Scan for the cell matching the given text and deliver its (X, Y) coordinate at center. 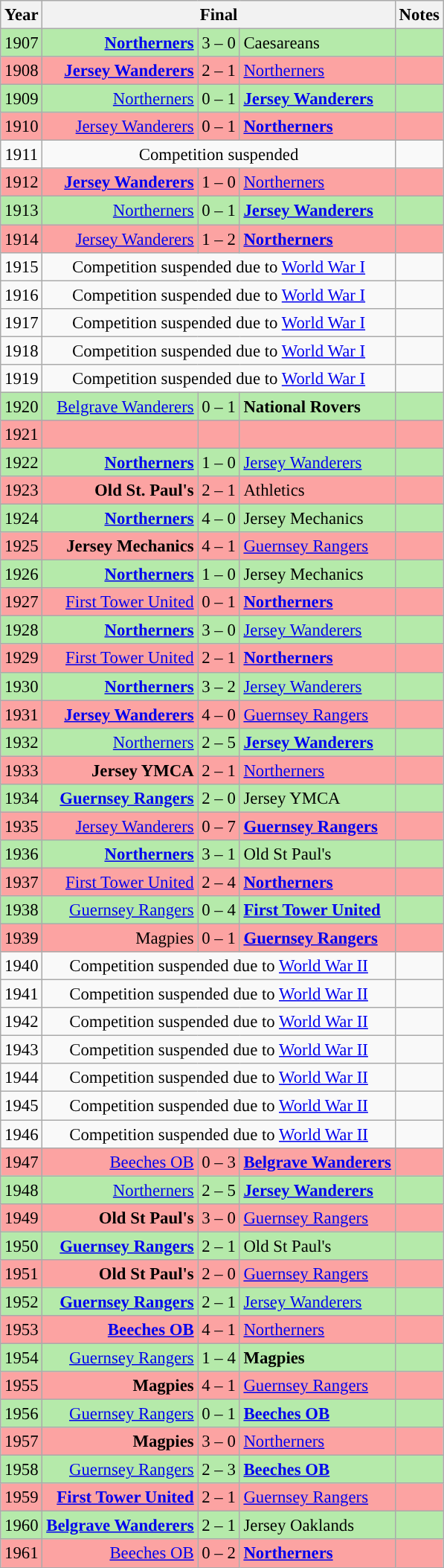
1947 (22, 1162)
1924 (22, 519)
0 – 2 (219, 1554)
1919 (22, 379)
1943 (22, 1050)
Old St. Paul's (120, 490)
Final (219, 15)
Notes (419, 15)
Competition suspended (219, 155)
1928 (22, 630)
Athletics (317, 490)
1960 (22, 1526)
National Rovers (317, 406)
1948 (22, 1190)
1958 (22, 1470)
1 – 2 (219, 239)
1926 (22, 575)
0 – 3 (219, 1162)
1930 (22, 686)
1925 (22, 546)
1955 (22, 1386)
1956 (22, 1414)
1942 (22, 1022)
1934 (22, 799)
1910 (22, 127)
1961 (22, 1554)
1923 (22, 490)
Jersey Oaklands (317, 1526)
1927 (22, 602)
1 – 4 (219, 1357)
1913 (22, 211)
1944 (22, 1078)
1907 (22, 43)
2 – 3 (219, 1470)
Year (22, 15)
1931 (22, 714)
2 – 4 (219, 882)
1949 (22, 1217)
1938 (22, 910)
1932 (22, 742)
1920 (22, 406)
0 – 7 (219, 826)
3 – 1 (219, 854)
1935 (22, 826)
1937 (22, 882)
1909 (22, 99)
1950 (22, 1246)
1957 (22, 1441)
1952 (22, 1302)
1936 (22, 854)
1921 (22, 435)
1922 (22, 462)
1959 (22, 1497)
1912 (22, 182)
1954 (22, 1357)
1908 (22, 71)
Caesareans (317, 43)
1941 (22, 994)
1946 (22, 1134)
1911 (22, 155)
1929 (22, 659)
1933 (22, 770)
1939 (22, 938)
1945 (22, 1106)
1917 (22, 322)
1953 (22, 1330)
0 – 4 (219, 910)
1940 (22, 966)
1914 (22, 239)
3 – 2 (219, 686)
1918 (22, 351)
1951 (22, 1274)
1915 (22, 266)
1916 (22, 295)
